Pinpoint the cell where the given text exists, returning its (X, Y) midpoint coordinate. 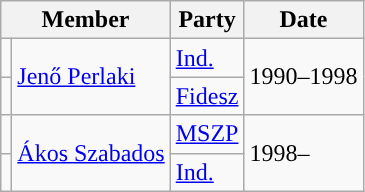
1998– (304, 153)
Fidesz (207, 96)
Party (207, 20)
MSZP (207, 134)
Member (86, 20)
Ákos Szabados (91, 153)
1990–1998 (304, 77)
Jenő Perlaki (91, 77)
Date (304, 20)
